Search for the cell housing the specified text and yield its [X, Y] center coordinate. 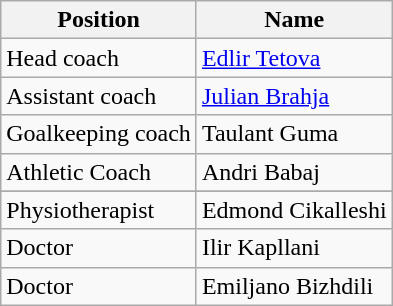
Position [99, 20]
Andri Babaj [294, 172]
Assistant coach [99, 96]
Head coach [99, 58]
Name [294, 20]
Julian Brahja [294, 96]
Goalkeeping coach [99, 134]
Athletic Coach [99, 172]
Physiotherapist [99, 210]
Edmond Cikalleshi [294, 210]
Emiljano Bizhdili [294, 286]
Edlir Tetova [294, 58]
Ilir Kapllani [294, 248]
Taulant Guma [294, 134]
